Find where the given text appears and provide that cell's center as [X, Y] coordinate. 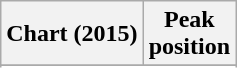
Peak position [189, 34]
Chart (2015) [72, 34]
